Find where the given text appears and provide that cell's center as [X, Y] coordinate. 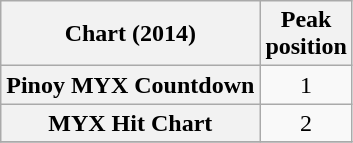
MYX Hit Chart [130, 123]
2 [306, 123]
Pinoy MYX Countdown [130, 85]
1 [306, 85]
Peakposition [306, 34]
Chart (2014) [130, 34]
